Return the [X, Y] coordinate for the center point of the cell that contains the specified text.  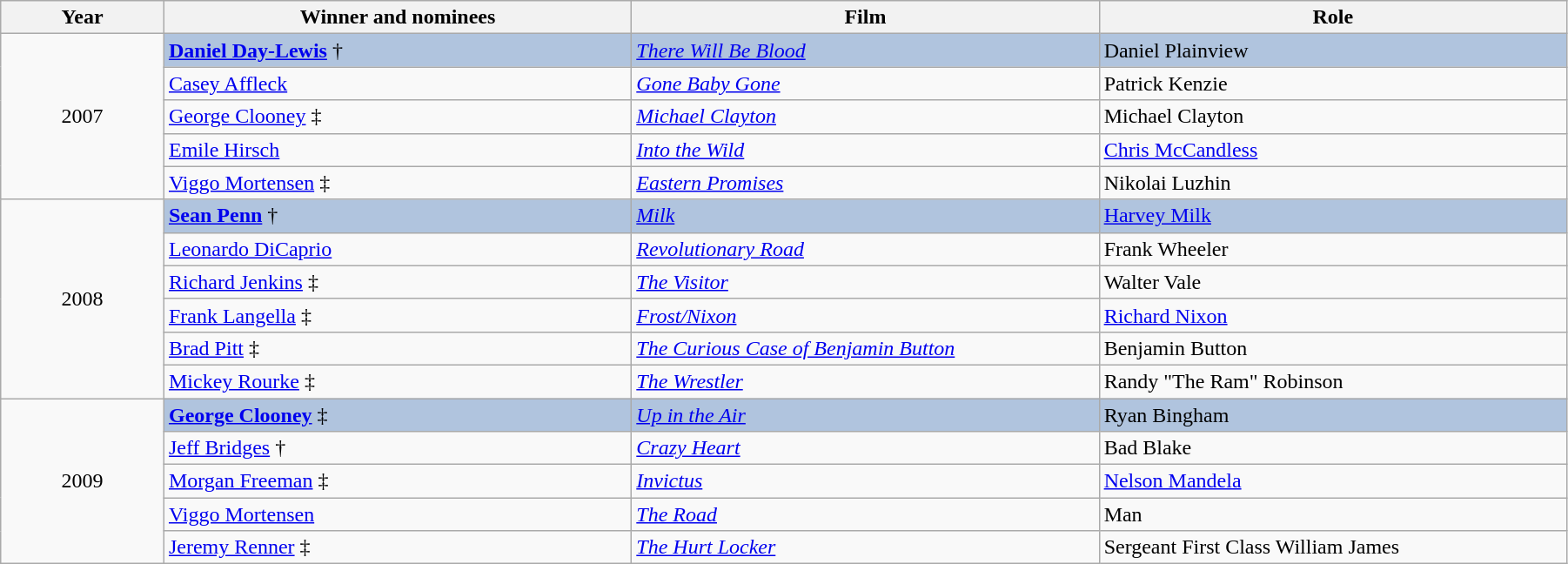
2009 [83, 481]
Walter Vale [1333, 282]
Gone Baby Gone [865, 84]
Up in the Air [865, 415]
Nelson Mandela [1333, 481]
The Road [865, 514]
Frank Langella ‡ [397, 315]
Daniel Plainview [1333, 50]
Nikolai Luzhin [1333, 183]
Sean Penn † [397, 216]
The Wrestler [865, 381]
The Visitor [865, 282]
Milk [865, 216]
Ryan Bingham [1333, 415]
Casey Affleck [397, 84]
Viggo Mortensen ‡ [397, 183]
The Curious Case of Benjamin Button [865, 348]
Mickey Rourke ‡ [397, 381]
Patrick Kenzie [1333, 84]
Emile Hirsch [397, 150]
Jeff Bridges † [397, 448]
Crazy Heart [865, 448]
Winner and nominees [397, 17]
2007 [83, 117]
Benjamin Button [1333, 348]
Leonardo DiCaprio [397, 249]
Harvey Milk [1333, 216]
Frank Wheeler [1333, 249]
Morgan Freeman ‡ [397, 481]
Film [865, 17]
Into the Wild [865, 150]
Chris McCandless [1333, 150]
There Will Be Blood [865, 50]
Randy "The Ram" Robinson [1333, 381]
Jeremy Renner ‡ [397, 547]
Frost/Nixon [865, 315]
Eastern Promises [865, 183]
Brad Pitt ‡ [397, 348]
Richard Nixon [1333, 315]
Viggo Mortensen [397, 514]
Daniel Day-Lewis † [397, 50]
The Hurt Locker [865, 547]
Sergeant First Class William James [1333, 547]
Year [83, 17]
Man [1333, 514]
Richard Jenkins ‡ [397, 282]
Revolutionary Road [865, 249]
Bad Blake [1333, 448]
Invictus [865, 481]
2008 [83, 299]
Role [1333, 17]
